Scan for the cell matching the given text and deliver its (x, y) coordinate at center. 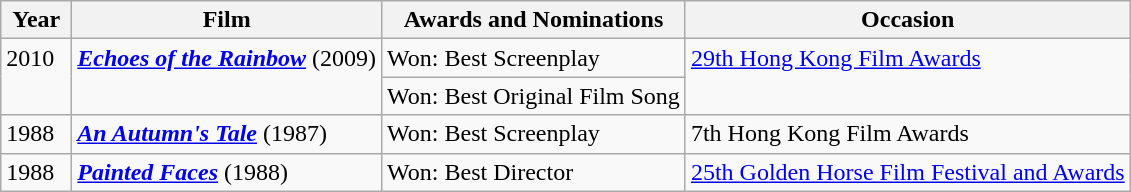
Awards and Nominations (534, 20)
7th Hong Kong Film Awards (908, 134)
Painted Faces (1988) (227, 172)
29th Hong Kong Film Awards (908, 77)
Echoes of the Rainbow (2009) (227, 77)
2010 (36, 77)
Year (36, 20)
Won: Best Original Film Song (534, 96)
Won: Best Director (534, 172)
25th Golden Horse Film Festival and Awards (908, 172)
Film (227, 20)
An Autumn's Tale (1987) (227, 134)
Occasion (908, 20)
